Capture the cell that displays the provided text and extract its (x, y) central coordinate. 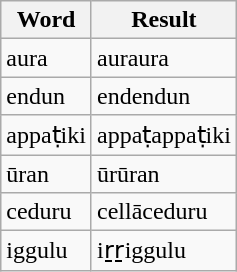
endun (46, 96)
auraura (164, 58)
Result (164, 20)
iṟṟiggulu (164, 251)
ceduru (46, 212)
ūrūran (164, 173)
aura (46, 58)
cellāceduru (164, 212)
appaṭappaṭiki (164, 135)
iggulu (46, 251)
appaṭiki (46, 135)
ūran (46, 173)
endendun (164, 96)
Word (46, 20)
